Pinpoint the cell where the given text exists, returning its [x, y] midpoint coordinate. 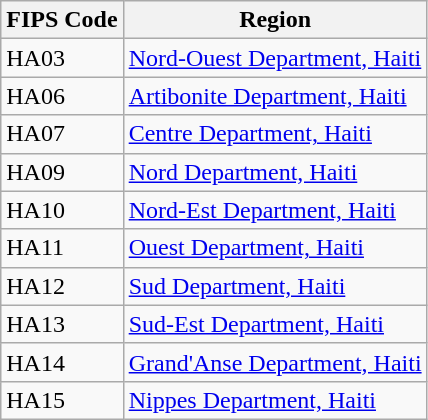
Grand'Anse Department, Haiti [275, 362]
Centre Department, Haiti [275, 134]
Artibonite Department, Haiti [275, 96]
HA10 [62, 210]
Ouest Department, Haiti [275, 248]
HA15 [62, 400]
Nord Department, Haiti [275, 172]
Nippes Department, Haiti [275, 400]
Region [275, 20]
FIPS Code [62, 20]
Nord-Ouest Department, Haiti [275, 58]
HA13 [62, 324]
Sud Department, Haiti [275, 286]
HA11 [62, 248]
HA12 [62, 286]
Nord-Est Department, Haiti [275, 210]
Sud-Est Department, Haiti [275, 324]
HA03 [62, 58]
HA07 [62, 134]
HA14 [62, 362]
HA06 [62, 96]
HA09 [62, 172]
